Find where the given text appears and provide that cell's center as [X, Y] coordinate. 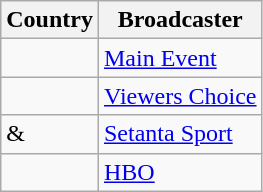
& [50, 134]
Viewers Choice [180, 96]
Country [50, 20]
Main Event [180, 58]
Setanta Sport [180, 134]
HBO [180, 172]
Broadcaster [180, 20]
